Pinpoint the cell where the given text exists, returning its [X, Y] midpoint coordinate. 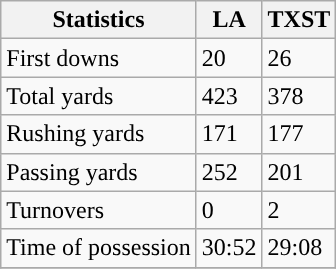
Rushing yards [99, 134]
0 [229, 210]
252 [229, 172]
423 [229, 96]
171 [229, 134]
20 [229, 58]
30:52 [229, 248]
Statistics [99, 20]
Time of possession [99, 248]
Total yards [99, 96]
LA [229, 20]
201 [299, 172]
Turnovers [99, 210]
177 [299, 134]
TXST [299, 20]
29:08 [299, 248]
378 [299, 96]
2 [299, 210]
26 [299, 58]
Passing yards [99, 172]
First downs [99, 58]
